Return [x, y] of the center of cell containing provided text 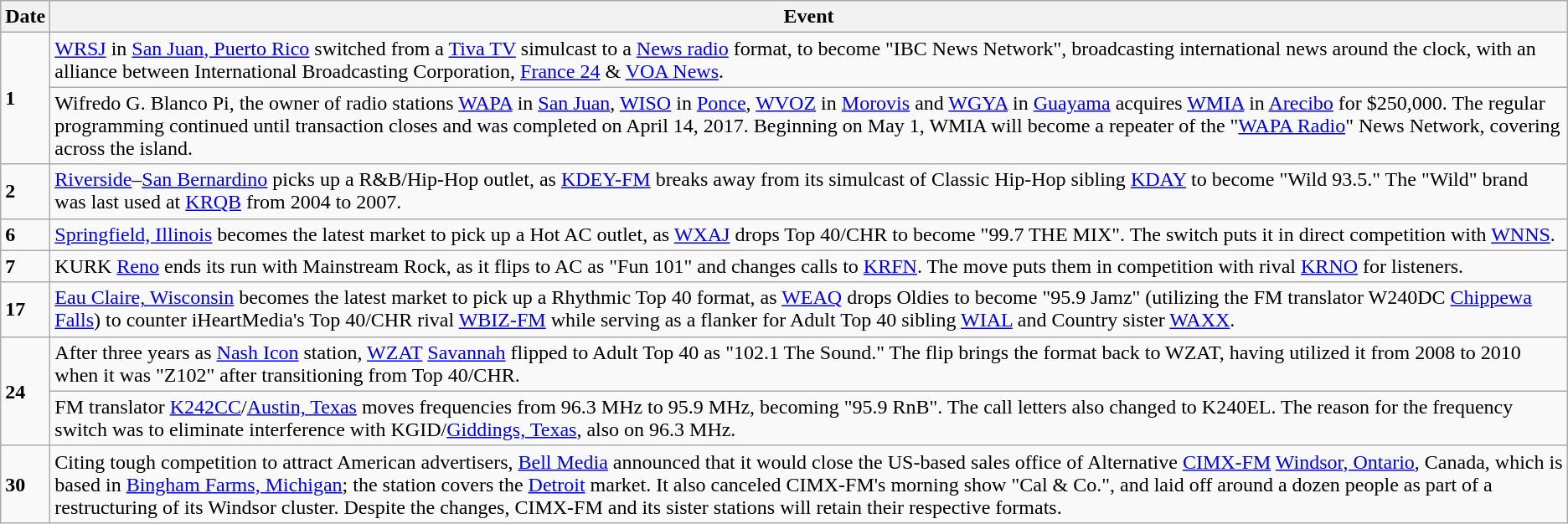
6 [25, 234]
17 [25, 310]
24 [25, 391]
2 [25, 191]
7 [25, 266]
30 [25, 484]
Event [809, 17]
Date [25, 17]
1 [25, 99]
